For the text-containing cell, return its midpoint in (x, y) coordinate format. 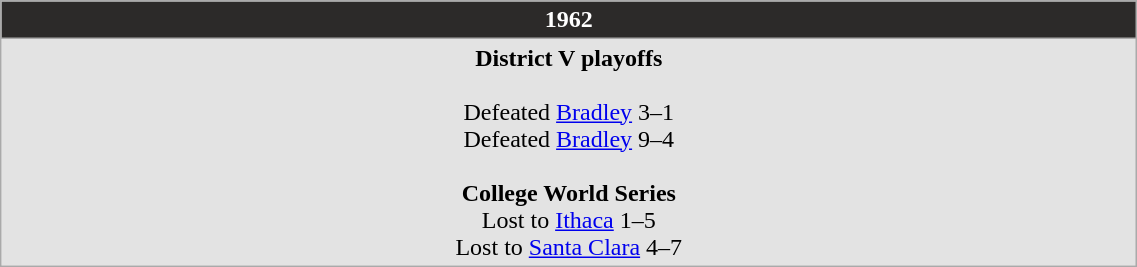
1962 (569, 20)
District V playoffsDefeated Bradley 3–1 Defeated Bradley 9–4 College World Series Lost to Ithaca 1–5 Lost to Santa Clara 4–7 (569, 152)
